Identify which cell holds the provided text, then report its [X, Y] central coordinate. 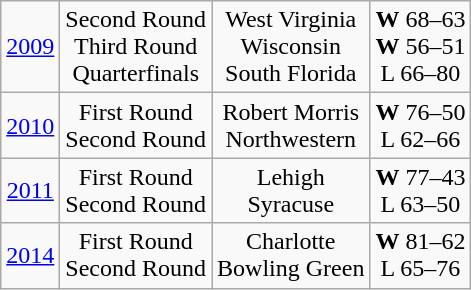
W 77–43L 63–50 [420, 190]
2009 [30, 47]
2011 [30, 190]
W 68–63W 56–51L 66–80 [420, 47]
W 76–50L 62–66 [420, 126]
2010 [30, 126]
Second RoundThird RoundQuarterfinals [136, 47]
CharlotteBowling Green [291, 256]
2014 [30, 256]
Robert MorrisNorthwestern [291, 126]
LehighSyracuse [291, 190]
W 81–62L 65–76 [420, 256]
West VirginiaWisconsinSouth Florida [291, 47]
